From the cell containing the given text, extract its center point as [x, y] coordinate. 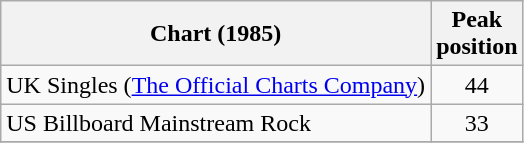
33 [477, 123]
Chart (1985) [216, 34]
UK Singles (The Official Charts Company) [216, 85]
44 [477, 85]
US Billboard Mainstream Rock [216, 123]
Peakposition [477, 34]
